Identify which cell holds the provided text, then report its [x, y] central coordinate. 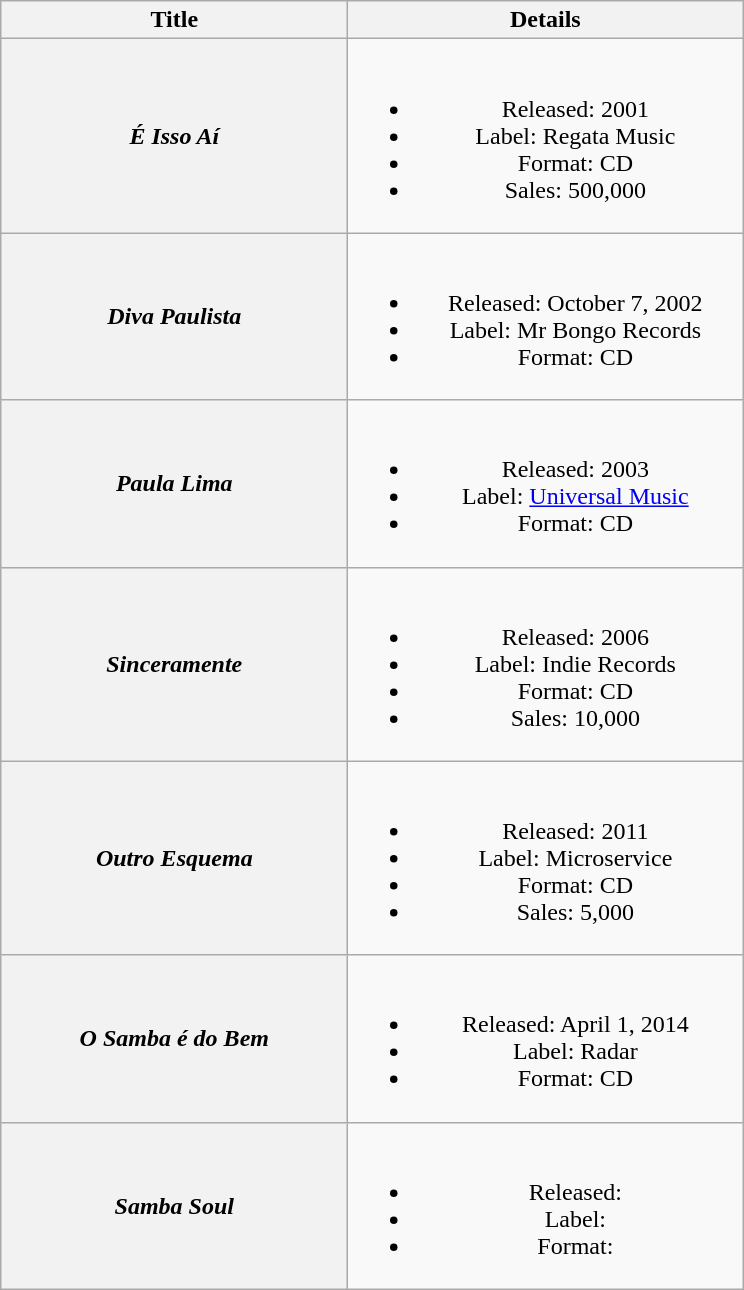
Sinceramente [174, 664]
Diva Paulista [174, 316]
É Isso Aí [174, 136]
Samba Soul [174, 1206]
Released: 2006Label: Indie RecordsFormat: CDSales: 10,000 [546, 664]
Released: 2003Label: Universal MusicFormat: CD [546, 484]
O Samba é do Bem [174, 1038]
Title [174, 20]
Paula Lima [174, 484]
Released: April 1, 2014Label: RadarFormat: CD [546, 1038]
Outro Esquema [174, 858]
Released:Label:Format: [546, 1206]
Released: 2001Label: Regata MusicFormat: CDSales: 500,000 [546, 136]
Details [546, 20]
Released: October 7, 2002Label: Mr Bongo RecordsFormat: CD [546, 316]
Released: 2011Label: MicroserviceFormat: CDSales: 5,000 [546, 858]
